Find where the given text appears and provide that cell's center as [x, y] coordinate. 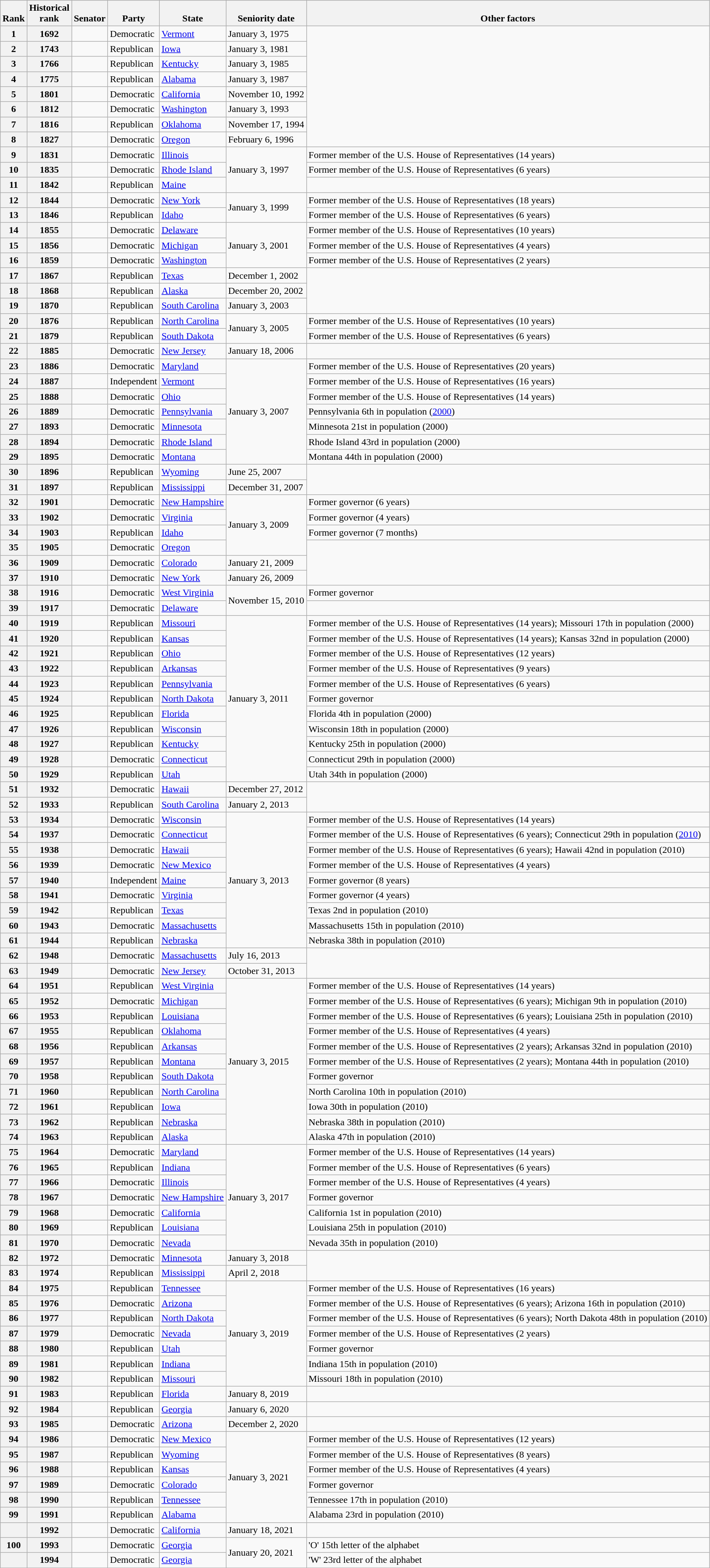
54 [14, 835]
44 [14, 683]
1974 [49, 1273]
1909 [49, 563]
January 3, 2019 [266, 1333]
1975 [49, 1288]
13 [14, 215]
1964 [49, 1152]
Former member of the U.S. House of Representatives (14 years); Kansas 32nd in population (2000) [508, 638]
58 [14, 895]
July 16, 2013 [266, 956]
Kentucky 25th in population (2000) [508, 744]
1895 [49, 457]
Former member of the U.S. House of Representatives (9 years) [508, 668]
Utah 34th in population (2000) [508, 774]
55 [14, 850]
33 [14, 517]
Alabama 23rd in population (2010) [508, 1515]
1983 [49, 1394]
6 [14, 109]
'W' 23rd letter of the alphabet [508, 1560]
85 [14, 1303]
80 [14, 1228]
1 [14, 34]
77 [14, 1182]
1910 [49, 578]
Connecticut 29th in population (2000) [508, 759]
1988 [49, 1470]
January 3, 2021 [266, 1477]
January 3, 1981 [266, 49]
Former member of the U.S. House of Representatives (6 years); Connecticut 29th in population (2010) [508, 835]
Former member of the U.S. House of Representatives (2 years); Arkansas 32nd in population (2010) [508, 1046]
January 3, 1987 [266, 79]
1816 [49, 124]
1827 [49, 139]
1948 [49, 956]
12 [14, 200]
100 [14, 1545]
1951 [49, 986]
39 [14, 608]
January 3, 1993 [266, 109]
84 [14, 1288]
62 [14, 956]
24 [14, 381]
29 [14, 457]
Historicalrank [49, 14]
January 3, 2001 [266, 245]
November 15, 2010 [266, 600]
January 3, 2007 [266, 411]
1994 [49, 1560]
1905 [49, 548]
1893 [49, 426]
9 [14, 154]
Former member of the U.S. House of Representatives (6 years); Michigan 9th in population (2010) [508, 1001]
Former member of the U.S. House of Representatives (2 years); Montana 44th in population (2010) [508, 1061]
37 [14, 578]
98 [14, 1500]
January 3, 1985 [266, 64]
1958 [49, 1076]
1886 [49, 366]
34 [14, 532]
1888 [49, 396]
January 26, 2009 [266, 578]
1962 [49, 1122]
1923 [49, 683]
Former member of the U.S. House of Representatives (6 years); Louisiana 25th in population (2010) [508, 1016]
65 [14, 1001]
Nevada 35th in population (2010) [508, 1243]
1963 [49, 1137]
1937 [49, 835]
23 [14, 366]
16 [14, 260]
1987 [49, 1454]
Other factors [508, 14]
17 [14, 276]
December 2, 2020 [266, 1424]
7 [14, 124]
52 [14, 804]
79 [14, 1213]
January 3, 2018 [266, 1258]
88 [14, 1348]
1926 [49, 729]
State [193, 14]
February 6, 1996 [266, 139]
83 [14, 1273]
1867 [49, 276]
'O' 15th letter of the alphabet [508, 1545]
19 [14, 306]
45 [14, 699]
Former governor (8 years) [508, 880]
1991 [49, 1515]
Former governor (6 years) [508, 502]
Former member of the U.S. House of Representatives (18 years) [508, 200]
1812 [49, 109]
1901 [49, 502]
California 1st in population (2010) [508, 1213]
January 18, 2021 [266, 1530]
60 [14, 926]
January 21, 2009 [266, 563]
1984 [49, 1409]
January 3, 2009 [266, 525]
47 [14, 729]
1876 [49, 321]
67 [14, 1031]
74 [14, 1137]
1970 [49, 1243]
1934 [49, 820]
75 [14, 1152]
January 20, 2021 [266, 1553]
November 10, 1992 [266, 94]
82 [14, 1258]
January 3, 2017 [266, 1197]
1968 [49, 1213]
66 [14, 1016]
72 [14, 1107]
1957 [49, 1061]
1982 [49, 1379]
32 [14, 502]
1932 [49, 789]
1949 [49, 971]
99 [14, 1515]
Rhode Island 43rd in population (2000) [508, 442]
Florida 4th in population (2000) [508, 714]
94 [14, 1439]
Tennessee 17th in population (2010) [508, 1500]
1943 [49, 926]
January 3, 2013 [266, 880]
31 [14, 487]
1902 [49, 517]
49 [14, 759]
91 [14, 1394]
22 [14, 351]
December 27, 2012 [266, 789]
1925 [49, 714]
70 [14, 1076]
18 [14, 291]
1903 [49, 532]
53 [14, 820]
95 [14, 1454]
28 [14, 442]
1924 [49, 699]
21 [14, 336]
1941 [49, 895]
57 [14, 880]
1896 [49, 472]
December 1, 2002 [266, 276]
January 3, 1975 [266, 34]
41 [14, 638]
1920 [49, 638]
1979 [49, 1333]
43 [14, 668]
Former member of the U.S. House of Representatives (14 years); Missouri 17th in population (2000) [508, 623]
Former governor (7 months) [508, 532]
January 3, 2011 [266, 699]
73 [14, 1122]
1897 [49, 487]
1775 [49, 79]
1993 [49, 1545]
8 [14, 139]
35 [14, 548]
1992 [49, 1530]
86 [14, 1318]
Former member of the U.S. House of Representatives (6 years); Arizona 16th in population (2010) [508, 1303]
1967 [49, 1198]
69 [14, 1061]
48 [14, 744]
1972 [49, 1258]
1969 [49, 1228]
January 3, 2015 [266, 1062]
December 20, 2002 [266, 291]
June 25, 2007 [266, 472]
1966 [49, 1182]
1976 [49, 1303]
42 [14, 653]
1952 [49, 1001]
87 [14, 1333]
1856 [49, 245]
90 [14, 1379]
1916 [49, 593]
1879 [49, 336]
January 3, 2003 [266, 306]
1928 [49, 759]
51 [14, 789]
1944 [49, 941]
10 [14, 170]
Former member of the U.S. House of Representatives (6 years); North Dakota 48th in population (2010) [508, 1318]
1940 [49, 880]
1885 [49, 351]
Senator [90, 14]
Former member of the U.S. House of Representatives (8 years) [508, 1454]
December 31, 2007 [266, 487]
Alaska 47th in population (2010) [508, 1137]
1961 [49, 1107]
1990 [49, 1500]
1985 [49, 1424]
Louisiana 25th in population (2010) [508, 1228]
Seniority date [266, 14]
3 [14, 64]
Indiana 15th in population (2010) [508, 1364]
1870 [49, 306]
92 [14, 1409]
5 [14, 94]
1743 [49, 49]
January 6, 2020 [266, 1409]
January 18, 2006 [266, 351]
1692 [49, 34]
1980 [49, 1348]
1956 [49, 1046]
January 3, 1999 [266, 207]
1927 [49, 744]
26 [14, 411]
1835 [49, 170]
61 [14, 941]
1938 [49, 850]
1766 [49, 64]
Party [133, 14]
59 [14, 910]
1942 [49, 910]
January 8, 2019 [266, 1394]
Rank [14, 14]
89 [14, 1364]
Former member of the U.S. House of Representatives (20 years) [508, 366]
1889 [49, 411]
30 [14, 472]
1831 [49, 154]
1939 [49, 865]
October 31, 2013 [266, 971]
1846 [49, 215]
1919 [49, 623]
1989 [49, 1485]
68 [14, 1046]
1917 [49, 608]
Former member of the U.S. House of Representatives (6 years); Hawaii 42nd in population (2010) [508, 850]
November 17, 1994 [266, 124]
Iowa 30th in population (2010) [508, 1107]
1868 [49, 291]
1955 [49, 1031]
January 2, 2013 [266, 804]
56 [14, 865]
Pennsylvania 6th in population (2000) [508, 411]
15 [14, 245]
January 3, 1997 [266, 170]
Montana 44th in population (2000) [508, 457]
1855 [49, 230]
April 2, 2018 [266, 1273]
40 [14, 623]
64 [14, 986]
93 [14, 1424]
20 [14, 321]
11 [14, 185]
1922 [49, 668]
1933 [49, 804]
76 [14, 1167]
50 [14, 774]
1965 [49, 1167]
96 [14, 1470]
63 [14, 971]
1844 [49, 200]
4 [14, 79]
North Carolina 10th in population (2010) [508, 1092]
1887 [49, 381]
14 [14, 230]
1801 [49, 94]
1859 [49, 260]
36 [14, 563]
71 [14, 1092]
1929 [49, 774]
1921 [49, 653]
1981 [49, 1364]
Wisconsin 18th in population (2000) [508, 729]
78 [14, 1198]
38 [14, 593]
Minnesota 21st in population (2000) [508, 426]
1842 [49, 185]
1986 [49, 1439]
1977 [49, 1318]
46 [14, 714]
1960 [49, 1092]
81 [14, 1243]
Massachusetts 15th in population (2010) [508, 926]
1953 [49, 1016]
27 [14, 426]
2 [14, 49]
25 [14, 396]
January 3, 2005 [266, 328]
1894 [49, 442]
97 [14, 1485]
Missouri 18th in population (2010) [508, 1379]
Texas 2nd in population (2010) [508, 910]
